Scan for the cell matching the given text and deliver its (x, y) coordinate at center. 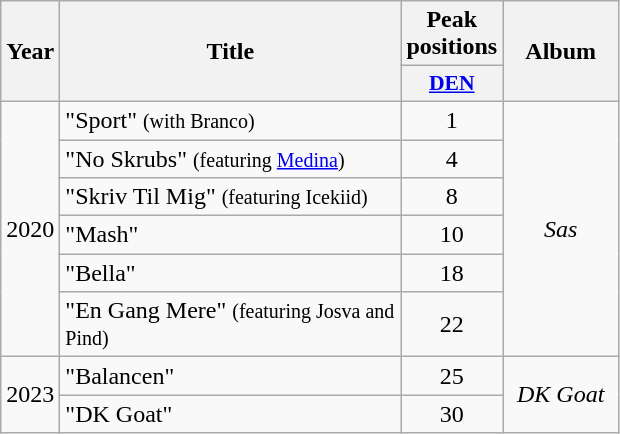
"En Gang Mere" (featuring Josva and Pind) (230, 324)
30 (452, 414)
"Balancen" (230, 376)
Sas (561, 228)
"DK Goat" (230, 414)
Title (230, 52)
2020 (30, 228)
2023 (30, 395)
"Mash" (230, 235)
25 (452, 376)
"Sport" (with Branco) (230, 120)
Album (561, 52)
1 (452, 120)
DK Goat (561, 395)
Year (30, 52)
10 (452, 235)
8 (452, 197)
DEN (452, 84)
18 (452, 273)
"Bella" (230, 273)
Peak positions (452, 34)
"Skriv Til Mig" (featuring Icekiid) (230, 197)
4 (452, 159)
"No Skrubs" (featuring Medina) (230, 159)
22 (452, 324)
